Identify which cell holds the provided text, then report its [x, y] central coordinate. 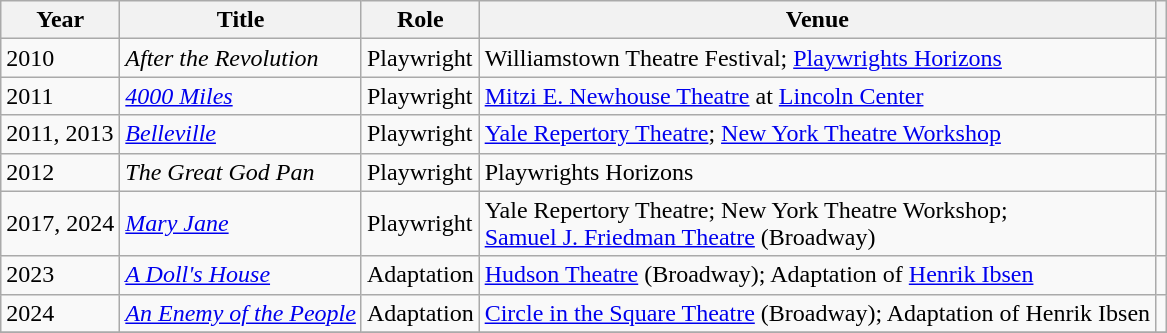
An Enemy of the People [241, 313]
Playwrights Horizons [817, 172]
Title [241, 20]
Circle in the Square Theatre (Broadway); Adaptation of Henrik Ibsen [817, 313]
2012 [60, 172]
2011, 2013 [60, 134]
2010 [60, 58]
Yale Repertory Theatre; New York Theatre Workshop [817, 134]
2017, 2024 [60, 224]
After the Revolution [241, 58]
4000 Miles [241, 96]
Year [60, 20]
Venue [817, 20]
2011 [60, 96]
2023 [60, 275]
Mary Jane [241, 224]
The Great God Pan [241, 172]
Role [420, 20]
2024 [60, 313]
Yale Repertory Theatre; New York Theatre Workshop;Samuel J. Friedman Theatre (Broadway) [817, 224]
Mitzi E. Newhouse Theatre at Lincoln Center [817, 96]
A Doll's House [241, 275]
Hudson Theatre (Broadway); Adaptation of Henrik Ibsen [817, 275]
Belleville [241, 134]
Williamstown Theatre Festival; Playwrights Horizons [817, 58]
